Return (x, y) of the center of cell containing provided text 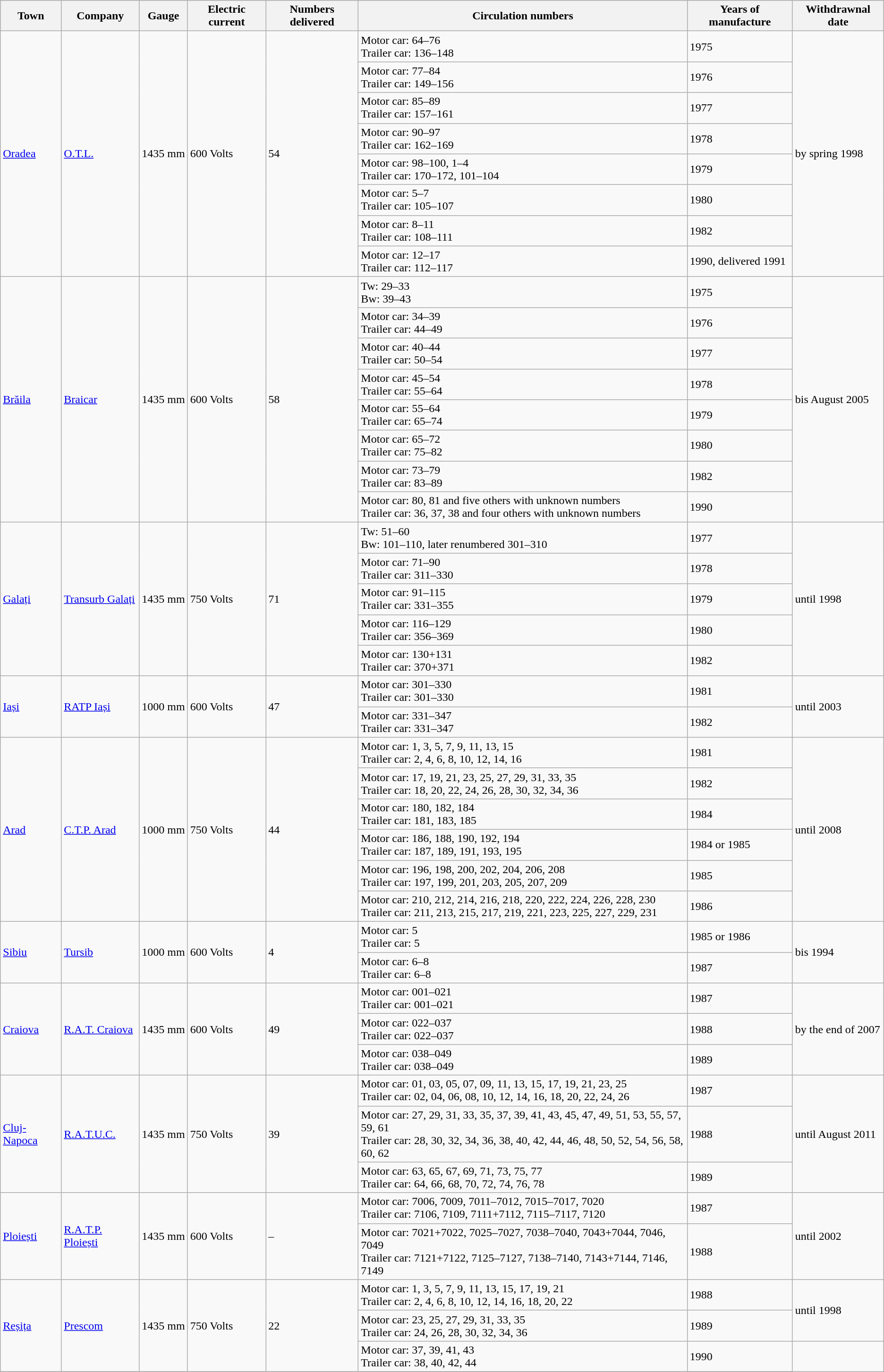
Motor car: 038–049Trailer car: 038–049 (523, 1060)
Motor car: 001–021Trailer car: 001–021 (523, 999)
Reșița (31, 1325)
Motor car: 6–8Trailer car: 6–8 (523, 968)
R.A.T.P. Ploiești (100, 1236)
Motor car: 65–72Trailer car: 75–82 (523, 446)
Years of manufacture (739, 16)
Motor car: 331–347Trailer car: 331–347 (523, 722)
Motor car: 23, 25, 27, 29, 31, 33, 35 Trailer car: 24, 26, 28, 30, 32, 34, 36 (523, 1325)
Tw: 51–60Bw: 101–110, later renumbered 301–310 (523, 538)
39 (312, 1134)
Circulation numbers (523, 16)
Motor car: 64–76Trailer car: 136–148 (523, 46)
Motor car: 91–115Trailer car: 331–355 (523, 599)
Motor car: 01, 03, 05, 07, 09, 11, 13, 15, 17, 19, 21, 23, 25Trailer car: 02, 04, 06, 08, 10, 12, 14, 16, 18, 20, 22, 24, 26 (523, 1090)
Sibiu (31, 952)
Motor car: 12–17Trailer car: 112–117 (523, 261)
Motor car: 7006, 7009, 7011–7012, 7015–7017, 7020Trailer car: 7106, 7109, 7111+7112, 7115–7117, 7120 (523, 1208)
Motor car: 90–97Trailer car: 162–169 (523, 139)
Transurb Galați (100, 599)
1986 (739, 906)
Braicar (100, 399)
49 (312, 1029)
Motor car: 7021+7022, 7025–7027, 7038–7040, 7043+7044, 7046, 7049Trailer car: 7121+7122, 7125–7127, 7138–7140, 7143+7144, 7146, 7149 (523, 1252)
Motor car: 130+131Trailer car: 370+371 (523, 661)
Motor car: 98–100, 1–4Trailer car: 170–172, 101–104 (523, 169)
Motor car: 77–84Trailer car: 149–156 (523, 77)
R.A.T. Craiova (100, 1029)
Motor car: 63, 65, 67, 69, 71, 73, 75, 77Trailer car: 64, 66, 68, 70, 72, 74, 76, 78 (523, 1177)
Motor car: 8–11Trailer car: 108–111 (523, 230)
Brăila (31, 399)
Tw: 29–33 Bw: 39–43 (523, 292)
Electric current (227, 16)
1985 or 1986 (739, 937)
Gauge (163, 16)
by spring 1998 (838, 154)
bis 1994 (838, 952)
Craiova (31, 1029)
Motor car: 022–037Trailer car: 022–037 (523, 1029)
Oradea (31, 154)
4 (312, 952)
Tursib (100, 952)
Iași (31, 707)
Company (100, 16)
Motor car: 40–44Trailer car: 50–54 (523, 353)
Motor car: 1, 3, 5, 7, 9, 11, 13, 15Trailer car: 2, 4, 6, 8, 10, 12, 14, 16 (523, 752)
47 (312, 707)
until 2008 (838, 829)
Ploiești (31, 1236)
Numbers delivered (312, 16)
Motor car: 210, 212, 214, 216, 218, 220, 222, 224, 226, 228, 230Trailer car: 211, 213, 215, 217, 219, 221, 223, 225, 227, 229, 231 (523, 906)
22 (312, 1325)
O.T.L. (100, 154)
Motor car: 186, 188, 190, 192, 194Trailer car: 187, 189, 191, 193, 195 (523, 845)
Motor car: 37, 39, 41, 43 Trailer car: 38, 40, 42, 44 (523, 1356)
until 2003 (838, 707)
Cluj-Napoca (31, 1134)
1984 or 1985 (739, 845)
bis August 2005 (838, 399)
R.A.T.U.C. (100, 1134)
Motor car: 71–90Trailer car: 311–330 (523, 568)
Prescom (100, 1325)
Motor car: 34–39Trailer car: 44–49 (523, 323)
Motor car: 5–7Trailer car: 105–107 (523, 200)
Motor car: 116–129Trailer car: 356–369 (523, 630)
54 (312, 154)
Motor car: 1, 3, 5, 7, 9, 11, 13, 15, 17, 19, 21Trailer car: 2, 4, 6, 8, 10, 12, 14, 16, 18, 20, 22 (523, 1295)
until August 2011 (838, 1134)
C.T.P. Arad (100, 829)
1984 (739, 814)
Motor car: 17, 19, 21, 23, 25, 27, 29, 31, 33, 35Trailer car: 18, 20, 22, 24, 26, 28, 30, 32, 34, 36 (523, 783)
Motor car: 5Trailer car: 5 (523, 937)
Withdrawnal date (838, 16)
Galați (31, 599)
58 (312, 399)
Motor car: 55–64Trailer car: 65–74 (523, 415)
Motor car: 73–79Trailer car: 83–89 (523, 477)
Town (31, 16)
– (312, 1236)
Motor car: 85–89Trailer car: 157–161 (523, 108)
Motor car: 196, 198, 200, 202, 204, 206, 208Trailer car: 197, 199, 201, 203, 205, 207, 209 (523, 875)
1990, delivered 1991 (739, 261)
Motor car: 80, 81 and five others with unknown numbersTrailer car: 36, 37, 38 and four others with unknown numbers (523, 507)
Motor car: 45–54Trailer car: 55–64 (523, 384)
44 (312, 829)
RATP Iași (100, 707)
Motor car: 180, 182, 184Trailer car: 181, 183, 185 (523, 814)
Motor car: 301–330 Trailer car: 301–330 (523, 691)
71 (312, 599)
1985 (739, 875)
Arad (31, 829)
until 2002 (838, 1236)
by the end of 2007 (838, 1029)
